Determine the [x, y] coordinate at the center of the cell enclosing the given text.  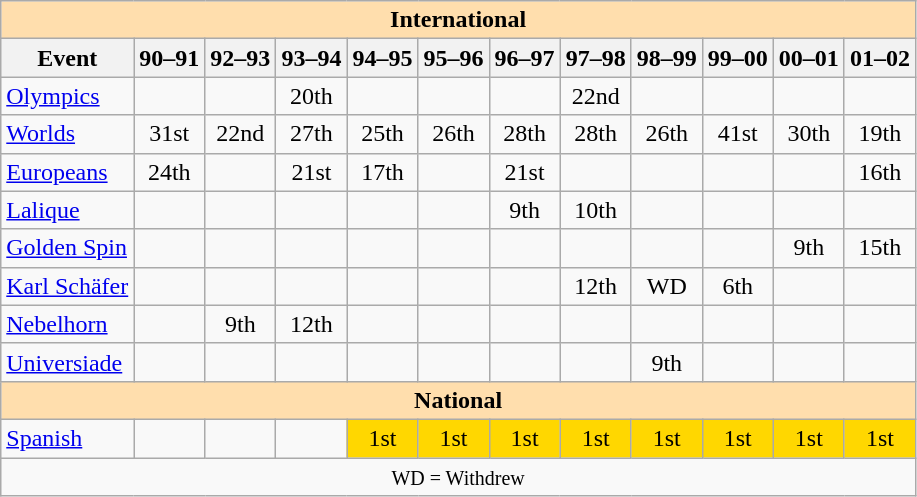
International [458, 20]
WD = Withdrew [458, 477]
Karl Schäfer [68, 286]
19th [880, 134]
Worlds [68, 134]
01–02 [880, 58]
Universiade [68, 362]
24th [170, 172]
Lalique [68, 210]
00–01 [808, 58]
Event [68, 58]
90–91 [170, 58]
Golden Spin [68, 248]
31st [170, 134]
27th [312, 134]
41st [738, 134]
Olympics [68, 96]
25th [382, 134]
16th [880, 172]
99–00 [738, 58]
17th [382, 172]
97–98 [596, 58]
92–93 [240, 58]
95–96 [454, 58]
94–95 [382, 58]
National [458, 400]
WD [666, 286]
Nebelhorn [68, 324]
6th [738, 286]
Europeans [68, 172]
93–94 [312, 58]
98–99 [666, 58]
30th [808, 134]
96–97 [524, 58]
15th [880, 248]
10th [596, 210]
20th [312, 96]
Spanish [68, 438]
